Locate the cell with the specified text and output its [x, y] center coordinate. 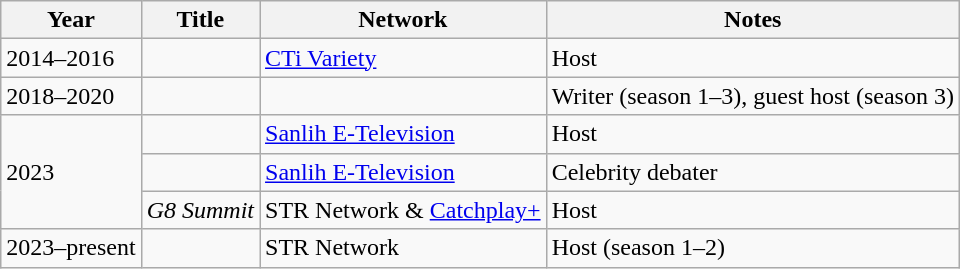
2023 [71, 172]
2018–2020 [71, 96]
Writer (season 1–3), guest host (season 3) [752, 96]
Year [71, 20]
STR Network & Catchplay+ [404, 210]
Network [404, 20]
Title [200, 20]
Notes [752, 20]
Host (season 1–2) [752, 248]
2014–2016 [71, 58]
Celebrity debater [752, 172]
G8 Summit [200, 210]
CTi Variety [404, 58]
2023–present [71, 248]
STR Network [404, 248]
